Scan for the cell matching the given text and deliver its [X, Y] coordinate at center. 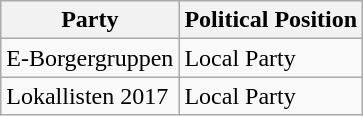
E-Borgergruppen [90, 58]
Party [90, 20]
Lokallisten 2017 [90, 96]
Political Position [271, 20]
